Determine the [x, y] coordinate at the center of the cell enclosing the given text.  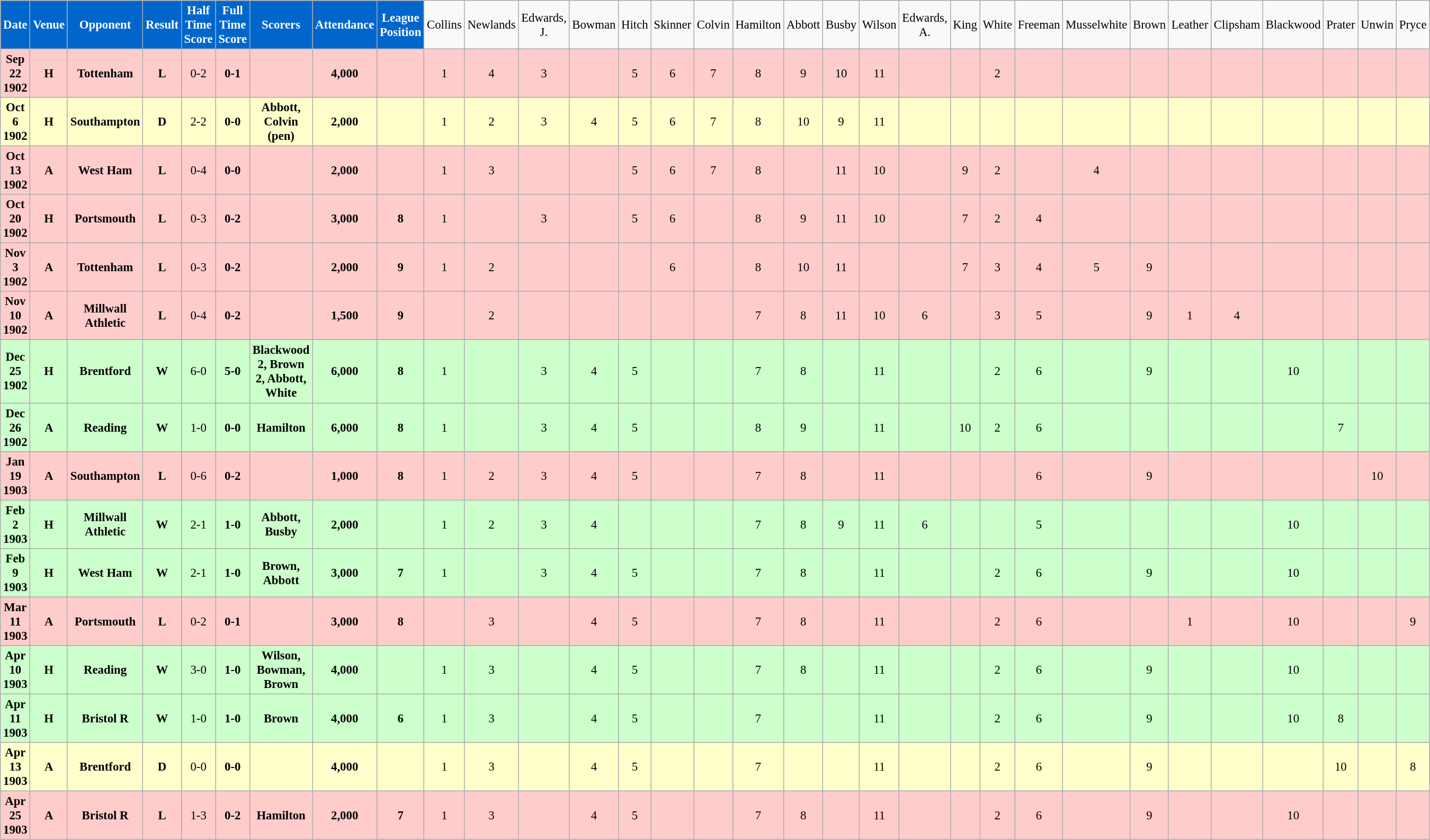
Unwin [1377, 25]
Feb 9 1903 [15, 573]
League Position [400, 25]
Pryce [1413, 25]
1-3 [198, 815]
Scorers [281, 25]
Attendance [345, 25]
Collins [444, 25]
Nov 3 1902 [15, 267]
Oct 6 1902 [15, 122]
Apr 11 1903 [15, 718]
Abbott, Busby [281, 524]
Abbott, Colvin (pen) [281, 122]
Freeman [1039, 25]
Apr 25 1903 [15, 815]
Edwards, J. [544, 25]
Newlands [491, 25]
1,500 [345, 316]
1,000 [345, 476]
Brown, Abbott [281, 573]
Dec 26 1902 [15, 427]
Dec 25 1902 [15, 372]
Venue [49, 25]
Wilson [879, 25]
Oct 20 1902 [15, 219]
Opponent [105, 25]
Full Time Score [233, 25]
Prater [1341, 25]
Blackwood 2, Brown 2, Abbott, White [281, 372]
Half Time Score [198, 25]
Jan 19 1903 [15, 476]
Apr 10 1903 [15, 670]
Blackwood [1293, 25]
Oct 13 1902 [15, 171]
Abbott [803, 25]
Hitch [634, 25]
Wilson, Bowman, Brown [281, 670]
Edwards, A. [925, 25]
Colvin [713, 25]
Musselwhite [1096, 25]
0-6 [198, 476]
King [965, 25]
Sep 22 1902 [15, 74]
Leather [1190, 25]
2-2 [198, 122]
Bowman [594, 25]
Apr 13 1903 [15, 767]
6-0 [198, 372]
Date [15, 25]
White [997, 25]
5-0 [233, 372]
Result [162, 25]
Mar 11 1903 [15, 621]
3-0 [198, 670]
Feb 2 1903 [15, 524]
Skinner [673, 25]
Clipsham [1237, 25]
Nov 10 1902 [15, 316]
Busby [841, 25]
